Provide the [X, Y] coordinate of the cell's center where the given text is located.  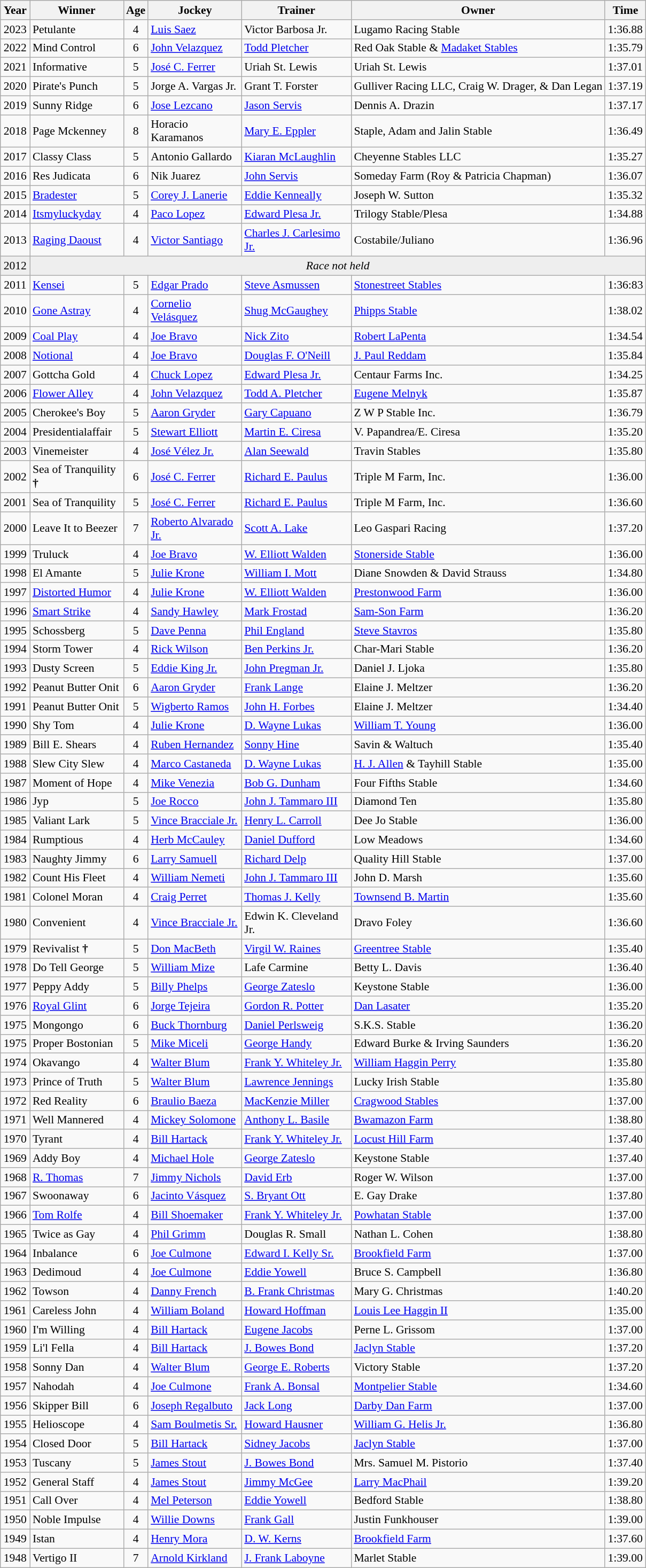
1992 [15, 688]
Nathan L. Cohen [478, 1235]
1954 [15, 1444]
1:34.40 [625, 707]
1:34.25 [625, 375]
J. Frank Laboyne [296, 1558]
Rick Wilson [194, 649]
Jorge A. Vargas Jr. [194, 87]
1979 [15, 949]
Mike Miceli [194, 1044]
John Pregman Jr. [296, 669]
Kensei [77, 285]
Edgar Prado [194, 285]
Bedford Stable [478, 1501]
Nahodah [77, 1387]
1978 [15, 968]
Marco Castaneda [194, 764]
Dravo Foley [478, 922]
2010 [15, 311]
1970 [15, 1139]
Informative [77, 67]
2015 [15, 195]
William T. Young [478, 726]
Jack Long [296, 1406]
1:35.87 [625, 394]
Billy Phelps [194, 987]
Rumptious [77, 840]
1:37.17 [625, 105]
Montpelier Stable [478, 1387]
1957 [15, 1387]
1:35.84 [625, 356]
1989 [15, 745]
William Nemeti [194, 878]
2014 [15, 214]
Raging Daoust [77, 240]
David Erb [296, 1177]
Leo Gaspari Racing [478, 528]
Diamond Ten [478, 802]
1987 [15, 783]
Grant T. Forster [296, 87]
1:37.80 [625, 1196]
2005 [15, 413]
J. Paul Reddam [478, 356]
Lucky Irish Stable [478, 1082]
Flower Alley [77, 394]
Jockey [194, 10]
John Servis [296, 176]
Storm Tower [77, 649]
H. J. Allen & Tayhill Stable [478, 764]
Sandy Hawley [194, 611]
1950 [15, 1520]
Red Reality [77, 1101]
William Boland [194, 1310]
Mongongo [77, 1025]
Tom Rolfe [77, 1215]
V. Papandrea/E. Ciresa [478, 432]
Four Fifths Stable [478, 783]
Red Oak Stable & Madaket Stables [478, 48]
Low Meadows [478, 840]
B. Frank Christmas [296, 1292]
William Haggin Perry [478, 1063]
General Staff [77, 1482]
Royal Glint [77, 1006]
Marlet Stable [478, 1558]
Dedimoud [77, 1272]
Roger W. Wilson [478, 1177]
1956 [15, 1406]
1951 [15, 1501]
Joseph W. Sutton [478, 195]
Steve Asmussen [296, 285]
Coal Play [77, 337]
1983 [15, 859]
Slew City Slew [77, 764]
Sam-Son Farm [478, 611]
Helioscope [77, 1425]
1998 [15, 573]
Joseph Regalbuto [194, 1406]
Bill Shoemaker [194, 1215]
1999 [15, 554]
Nik Juarez [194, 176]
1966 [15, 1215]
Cragwood Stables [478, 1101]
Bradester [77, 195]
Craig Perret [194, 897]
William G. Helis Jr. [478, 1425]
Chuck Lopez [194, 375]
Kiaran McLaughlin [296, 157]
Bob G. Dunham [296, 783]
1971 [15, 1120]
Dan Lasater [478, 1006]
Okavango [77, 1063]
1967 [15, 1196]
Vinemeister [77, 451]
Braulio Baeza [194, 1101]
Joe Rocco [194, 802]
2009 [15, 337]
1995 [15, 631]
1:38.02 [625, 311]
Age [136, 10]
1973 [15, 1082]
2000 [15, 528]
Wigberto Ramos [194, 707]
Time [625, 10]
Valiant Lark [77, 821]
Truluck [77, 554]
Centaur Farms Inc. [478, 375]
Closed Door [77, 1444]
1988 [15, 764]
1990 [15, 726]
2023 [15, 29]
Twice as Gay [77, 1235]
Swoonaway [77, 1196]
Mary E. Eppler [296, 131]
Skipper Bill [77, 1406]
Scott A. Lake [296, 528]
Mel Peterson [194, 1501]
Noble Impulse [77, 1520]
Douglas R. Small [296, 1235]
Dave Penna [194, 631]
1968 [15, 1177]
Sunny Ridge [77, 105]
Bwamazon Farm [478, 1120]
Robert LaPenta [478, 337]
Louis Lee Haggin II [478, 1310]
Costabile/Juliano [478, 240]
Naughty Jimmy [77, 859]
2011 [15, 285]
Townsend B. Martin [478, 897]
Powhatan Stable [478, 1215]
Cheyenne Stables LLC [478, 157]
Mark Frostad [296, 611]
1:36.07 [625, 176]
8 [136, 131]
Travin Stables [478, 451]
William Mize [194, 968]
Shug McGaughey [296, 311]
Paco Lopez [194, 214]
Shy Tom [77, 726]
1:37.01 [625, 67]
Char-Mari Stable [478, 649]
2004 [15, 432]
2008 [15, 356]
Mary G. Christmas [478, 1292]
Greentree Stable [478, 949]
William I. Mott [296, 573]
R. Thomas [77, 1177]
Someday Farm (Roy & Patricia Chapman) [478, 176]
Justin Funkhouser [478, 1520]
Prestonwood Farm [478, 593]
1963 [15, 1272]
Sam Boulmetis Sr. [194, 1425]
Race not held [338, 266]
Sonny Hine [296, 745]
Roberto Alvarado Jr. [194, 528]
Alan Seewald [296, 451]
Presidentialaffair [77, 432]
1977 [15, 987]
1962 [15, 1292]
Sonny Dan [77, 1368]
1:36.40 [625, 968]
1:36:83 [625, 285]
Jyp [77, 802]
Lugamo Racing Stable [478, 29]
Leave It to Beezer [77, 528]
1986 [15, 802]
1:35.79 [625, 48]
2006 [15, 394]
S. Bryant Ott [296, 1196]
Frank Gall [296, 1520]
Vertigo II [77, 1558]
Count His Fleet [77, 878]
1981 [15, 897]
Michael Hole [194, 1158]
1:36.79 [625, 413]
Convenient [77, 922]
Trainer [296, 10]
Jose Lezcano [194, 105]
1:34.88 [625, 214]
Dusty Screen [77, 669]
Cornelio Velásquez [194, 311]
Sea of Tranquility † [77, 477]
Prince of Truth [77, 1082]
Darby Dan Farm [478, 1406]
Z W P Stable Inc. [478, 413]
Bill E. Shears [77, 745]
2013 [15, 240]
Peppy Addy [77, 987]
Li'l Fella [77, 1348]
Ruben Hernandez [194, 745]
1:36.49 [625, 131]
1952 [15, 1482]
Sea of Tranquility [77, 503]
1:40.20 [625, 1292]
Notional [77, 356]
Schossberg [77, 631]
1969 [15, 1158]
Thomas J. Kelly [296, 897]
1:37.19 [625, 87]
1994 [15, 649]
Jimmy McGee [296, 1482]
Eugene Jacobs [296, 1330]
Victor Santiago [194, 240]
Buck Thornburg [194, 1025]
Stonerside Stable [478, 554]
Trilogy Stable/Plesa [478, 214]
2019 [15, 105]
2003 [15, 451]
Daniel J. Ljoka [478, 669]
Tyrant [77, 1139]
Petulante [77, 29]
Phil Grimm [194, 1235]
Larry Samuell [194, 859]
Steve Stavros [478, 631]
2017 [15, 157]
1958 [15, 1368]
1948 [15, 1558]
Call Over [77, 1501]
Howard Hoffman [296, 1310]
Lafe Carmine [296, 968]
John D. Marsh [478, 878]
1976 [15, 1006]
1974 [15, 1063]
2020 [15, 87]
2012 [15, 266]
Perne L. Grissom [478, 1330]
Luis Saez [194, 29]
Tuscany [77, 1463]
1980 [15, 922]
Howard Hausner [296, 1425]
1:37.60 [625, 1539]
D. W. Kerns [296, 1539]
Inbalance [77, 1253]
1:36.96 [625, 240]
Savin & Waltuch [478, 745]
El Amante [77, 573]
Daniel Perlsweig [296, 1025]
2016 [15, 176]
Classy Class [77, 157]
1959 [15, 1348]
Henry Mora [194, 1539]
Gottcha Gold [77, 375]
Larry MacPhail [478, 1482]
Edward Burke & Irving Saunders [478, 1044]
Edwin K. Cleveland Jr. [296, 922]
Horacio Karamanos [194, 131]
1:34.54 [625, 337]
Mickey Solomone [194, 1120]
2002 [15, 477]
Dee Jo Stable [478, 821]
Ben Perkins Jr. [296, 649]
Res Judicata [77, 176]
I'm Willing [77, 1330]
Istan [77, 1539]
Jimmy Nichols [194, 1177]
Bruce S. Campbell [478, 1272]
1984 [15, 840]
1:35.27 [625, 157]
Staple, Adam and Jalin Stable [478, 131]
Locust Hill Farm [478, 1139]
Martin E. Ciresa [296, 432]
George E. Roberts [296, 1368]
Don MacBeth [194, 949]
Addy Boy [77, 1158]
1965 [15, 1235]
George Handy [296, 1044]
Jason Servis [296, 105]
1964 [15, 1253]
Do Tell George [77, 968]
1996 [15, 611]
Mind Control [77, 48]
Distorted Humor [77, 593]
1972 [15, 1101]
José Vélez Jr. [194, 451]
Stewart Elliott [194, 432]
1:39.20 [625, 1482]
Pirate's Punch [77, 87]
Sidney Jacobs [296, 1444]
2018 [15, 131]
Eddie Kenneally [296, 195]
Jorge Tejeira [194, 1006]
Mike Venezia [194, 783]
Careless John [77, 1310]
Betty L. Davis [478, 968]
S.K.S. Stable [478, 1025]
Gulliver Racing LLC, Craig W. Drager, & Dan Legan [478, 87]
1:35.32 [625, 195]
Jacinto Vásquez [194, 1196]
1955 [15, 1425]
Daniel Dufford [296, 840]
Danny French [194, 1292]
Winner [77, 10]
Douglas F. O'Neill [296, 356]
Frank A. Bonsal [296, 1387]
1960 [15, 1330]
Victor Barbosa Jr. [296, 29]
1:34.80 [625, 573]
Towson [77, 1292]
1993 [15, 669]
Gary Capuano [296, 413]
Eddie King Jr. [194, 669]
Charles J. Carlesimo Jr. [296, 240]
Owner [478, 10]
Smart Strike [77, 611]
Colonel Moran [77, 897]
1982 [15, 878]
Victory Stable [478, 1368]
Gordon R. Potter [296, 1006]
Richard Delp [296, 859]
Stonestreet Stables [478, 285]
E. Gay Drake [478, 1196]
John H. Forbes [296, 707]
Henry L. Carroll [296, 821]
Well Mannered [77, 1120]
Todd A. Pletcher [296, 394]
Arnold Kirkland [194, 1558]
1961 [15, 1310]
Virgil W. Raines [296, 949]
Edward I. Kelly Sr. [296, 1253]
Quality Hill Stable [478, 859]
Mrs. Samuel M. Pistorio [478, 1463]
1949 [15, 1539]
1:36.88 [625, 29]
1953 [15, 1463]
Herb McCauley [194, 840]
Nick Zito [296, 337]
MacKenzie Miller [296, 1101]
Page Mckenney [77, 131]
Proper Bostonian [77, 1044]
1991 [15, 707]
Anthony L. Basile [296, 1120]
Gone Astray [77, 311]
Frank Lange [296, 688]
2022 [15, 48]
2021 [15, 67]
Lawrence Jennings [296, 1082]
Phil England [296, 631]
Eugene Melnyk [478, 394]
Todd Pletcher [296, 48]
1985 [15, 821]
Diane Snowden & David Strauss [478, 573]
Revivalist † [77, 949]
Cherokee's Boy [77, 413]
Corey J. Lanerie [194, 195]
Willie Downs [194, 1520]
Itsmyluckyday [77, 214]
1997 [15, 593]
2001 [15, 503]
Antonio Gallardo [194, 157]
2007 [15, 375]
Moment of Hope [77, 783]
Year [15, 10]
Dennis A. Drazin [478, 105]
Phipps Stable [478, 311]
